Search for the cell housing the specified text and yield its (X, Y) center coordinate. 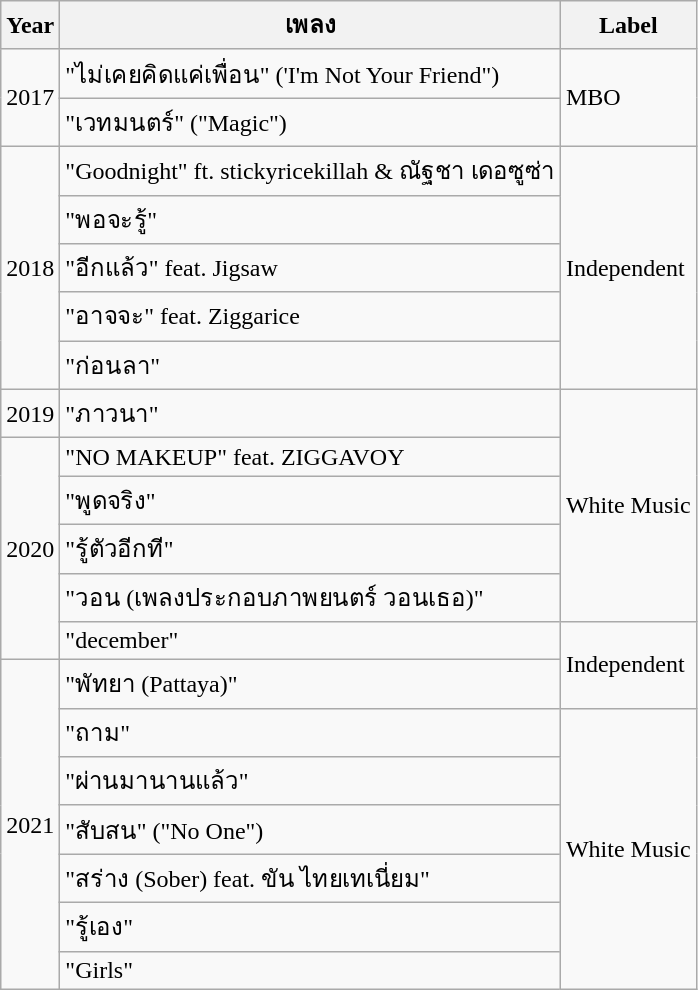
"เวทมนตร์" ("Magic") (310, 122)
2017 (30, 98)
MBO (628, 98)
"สร่าง (Sober) feat. ขัน ไทยเทเนี่ยม" (310, 878)
"ผ่านมานานแล้ว" (310, 782)
2021 (30, 824)
"december" (310, 641)
"ถาม" (310, 732)
"NO MAKEUP" feat. ZIGGAVOY (310, 457)
2018 (30, 268)
"Girls" (310, 970)
"วอน (เพลงประกอบภาพยนตร์ วอนเธอ)" (310, 598)
"รู้ตัวอีกที" (310, 548)
"พูดจริง" (310, 500)
Label (628, 26)
"Goodnight" ft. stickyricekillah & ณัฐชา เดอซูซ่า (310, 170)
"รู้เอง" (310, 926)
"ก่อนลา" (310, 366)
"อีกแล้ว" feat. Jigsaw (310, 268)
"พอจะรู้" (310, 220)
"อาจจะ" feat. Ziggarice (310, 316)
2020 (30, 549)
"ภาวนา" (310, 414)
Year (30, 26)
2019 (30, 414)
"ไม่เคยคิดแค่เพื่อน" ('I'm Not Your Friend") (310, 74)
"สับสน" ("No One") (310, 830)
เพลง (310, 26)
"พัทยา (Pattaya)" (310, 684)
